Determine the [x, y] coordinate at the center of the cell enclosing the given text.  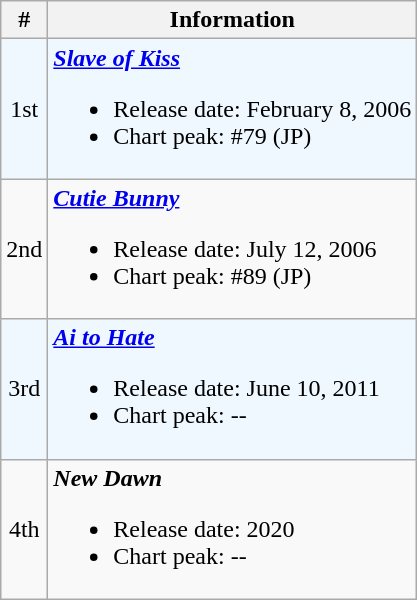
Ai to HateRelease date: June 10, 2011Chart peak: -- [232, 389]
Slave of KissRelease date: February 8, 2006Chart peak: #79 (JP) [232, 109]
3rd [24, 389]
1st [24, 109]
2nd [24, 249]
4th [24, 529]
# [24, 20]
Cutie BunnyRelease date: July 12, 2006Chart peak: #89 (JP) [232, 249]
Information [232, 20]
New DawnRelease date: 2020Chart peak: -- [232, 529]
